Pinpoint the cell where the given text exists, returning its (X, Y) midpoint coordinate. 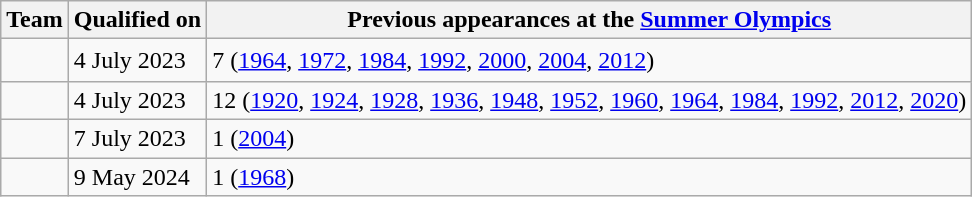
7 July 2023 (137, 138)
12 (1920, 1924, 1928, 1936, 1948, 1952, 1960, 1964, 1984, 1992, 2012, 2020) (590, 100)
1 (1968) (590, 177)
Team (35, 20)
7 (1964, 1972, 1984, 1992, 2000, 2004, 2012) (590, 60)
1 (2004) (590, 138)
Qualified on (137, 20)
9 May 2024 (137, 177)
Previous appearances at the Summer Olympics (590, 20)
